Provide the [X, Y] coordinate of the cell's center where the given text is located.  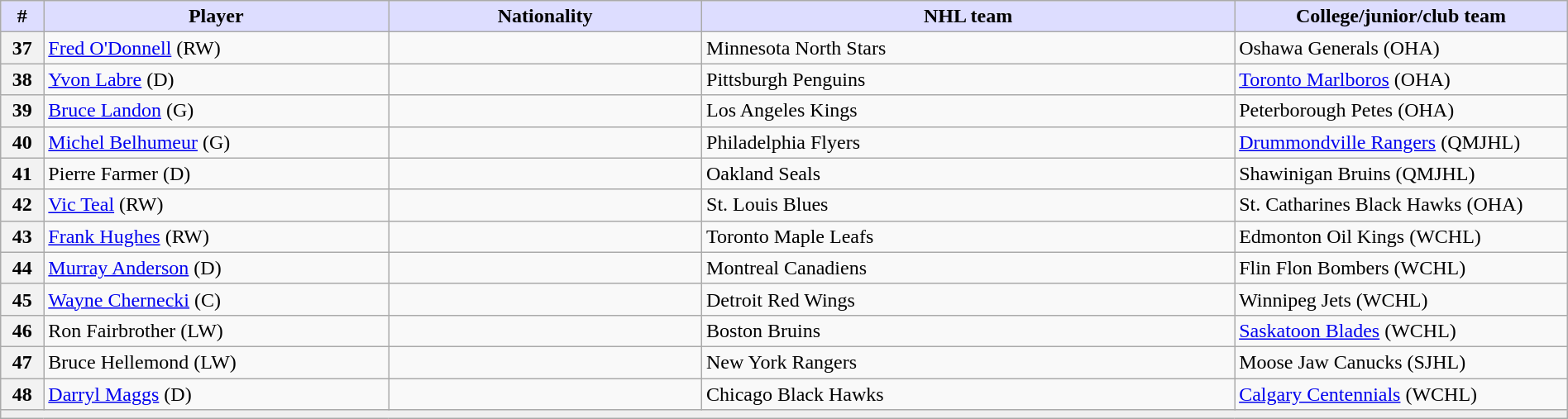
Minnesota North Stars [968, 48]
Oshawa Generals (OHA) [1401, 48]
NHL team [968, 17]
Winnipeg Jets (WCHL) [1401, 299]
48 [22, 394]
New York Rangers [968, 362]
Los Angeles Kings [968, 111]
Frank Hughes (RW) [217, 236]
St. Catharines Black Hawks (OHA) [1401, 205]
Drummondville Rangers (QMJHL) [1401, 142]
Darryl Maggs (D) [217, 394]
Bruce Hellemond (LW) [217, 362]
43 [22, 236]
Chicago Black Hawks [968, 394]
44 [22, 268]
Peterborough Petes (OHA) [1401, 111]
37 [22, 48]
Yvon Labre (D) [217, 79]
Fred O'Donnell (RW) [217, 48]
41 [22, 174]
Toronto Maple Leafs [968, 236]
College/junior/club team [1401, 17]
Shawinigan Bruins (QMJHL) [1401, 174]
Bruce Landon (G) [217, 111]
Wayne Chernecki (C) [217, 299]
Philadelphia Flyers [968, 142]
39 [22, 111]
38 [22, 79]
Montreal Canadiens [968, 268]
Michel Belhumeur (G) [217, 142]
47 [22, 362]
Pierre Farmer (D) [217, 174]
42 [22, 205]
Vic Teal (RW) [217, 205]
Murray Anderson (D) [217, 268]
Edmonton Oil Kings (WCHL) [1401, 236]
# [22, 17]
40 [22, 142]
Pittsburgh Penguins [968, 79]
Calgary Centennials (WCHL) [1401, 394]
Toronto Marlboros (OHA) [1401, 79]
Boston Bruins [968, 331]
Moose Jaw Canucks (SJHL) [1401, 362]
Player [217, 17]
46 [22, 331]
Oakland Seals [968, 174]
Ron Fairbrother (LW) [217, 331]
Saskatoon Blades (WCHL) [1401, 331]
Nationality [546, 17]
Flin Flon Bombers (WCHL) [1401, 268]
St. Louis Blues [968, 205]
Detroit Red Wings [968, 299]
45 [22, 299]
